Identify which cell holds the provided text, then report its (X, Y) central coordinate. 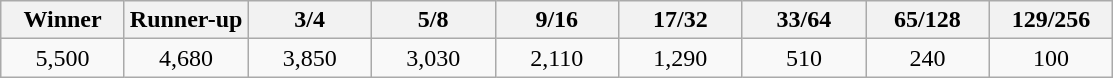
100 (1051, 58)
240 (928, 58)
9/16 (557, 20)
Winner (63, 20)
510 (804, 58)
33/64 (804, 20)
5/8 (433, 20)
3,850 (310, 58)
3/4 (310, 20)
Runner-up (186, 20)
5,500 (63, 58)
4,680 (186, 58)
17/32 (681, 20)
1,290 (681, 58)
3,030 (433, 58)
129/256 (1051, 20)
65/128 (928, 20)
2,110 (557, 58)
